Capture the cell that displays the provided text and extract its [x, y] central coordinate. 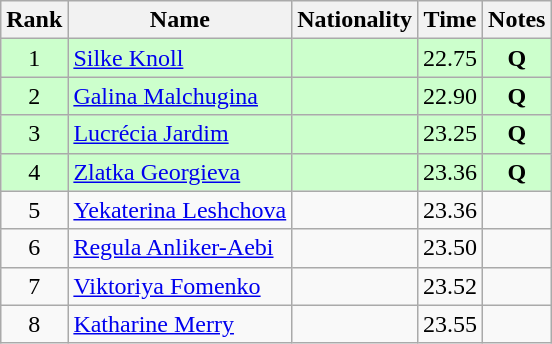
Silke Knoll [180, 58]
23.50 [450, 248]
3 [34, 134]
Viktoriya Fomenko [180, 286]
22.75 [450, 58]
1 [34, 58]
Notes [517, 20]
Yekaterina Leshchova [180, 210]
22.90 [450, 96]
Katharine Merry [180, 324]
Rank [34, 20]
Lucrécia Jardim [180, 134]
Time [450, 20]
Zlatka Georgieva [180, 172]
Regula Anliker-Aebi [180, 248]
23.25 [450, 134]
Name [180, 20]
5 [34, 210]
23.55 [450, 324]
2 [34, 96]
7 [34, 286]
6 [34, 248]
23.52 [450, 286]
4 [34, 172]
8 [34, 324]
Galina Malchugina [180, 96]
Nationality [355, 20]
